Find where the given text appears and provide that cell's center as [x, y] coordinate. 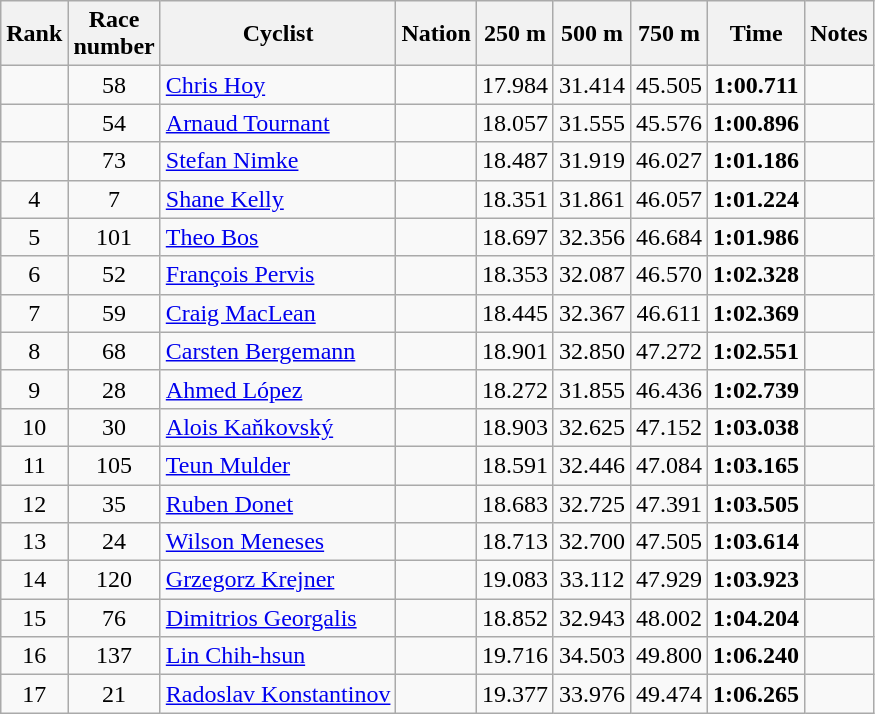
1:01.224 [756, 199]
31.414 [592, 85]
Teun Mulder [278, 465]
Wilson Meneses [278, 542]
32.446 [592, 465]
49.800 [670, 656]
46.684 [670, 237]
18.713 [514, 542]
28 [114, 389]
73 [114, 161]
52 [114, 275]
1:03.505 [756, 503]
1:01.186 [756, 161]
18.591 [514, 465]
19.377 [514, 694]
500 m [592, 34]
31.919 [592, 161]
18.487 [514, 161]
59 [114, 313]
17.984 [514, 85]
14 [34, 580]
46.611 [670, 313]
1:06.265 [756, 694]
Chris Hoy [278, 85]
10 [34, 427]
Notes [839, 34]
18.903 [514, 427]
35 [114, 503]
19.083 [514, 580]
32.700 [592, 542]
François Pervis [278, 275]
120 [114, 580]
250 m [514, 34]
32.625 [592, 427]
17 [34, 694]
33.976 [592, 694]
18.852 [514, 618]
47.391 [670, 503]
Theo Bos [278, 237]
76 [114, 618]
Nation [436, 34]
137 [114, 656]
1:03.038 [756, 427]
1:03.165 [756, 465]
19.716 [514, 656]
30 [114, 427]
31.555 [592, 123]
Cyclist [278, 34]
Time [756, 34]
Carsten Bergemann [278, 351]
48.002 [670, 618]
5 [34, 237]
Rank [34, 34]
750 m [670, 34]
Ahmed López [278, 389]
Radoslav Konstantinov [278, 694]
46.027 [670, 161]
58 [114, 85]
1:03.923 [756, 580]
31.855 [592, 389]
32.725 [592, 503]
4 [34, 199]
32.943 [592, 618]
32.367 [592, 313]
1:02.328 [756, 275]
49.474 [670, 694]
32.087 [592, 275]
34.503 [592, 656]
18.445 [514, 313]
6 [34, 275]
46.436 [670, 389]
12 [34, 503]
Craig MacLean [278, 313]
1:00.896 [756, 123]
18.697 [514, 237]
1:06.240 [756, 656]
54 [114, 123]
Ruben Donet [278, 503]
31.861 [592, 199]
105 [114, 465]
46.057 [670, 199]
47.084 [670, 465]
18.353 [514, 275]
1:02.739 [756, 389]
1:03.614 [756, 542]
1:02.369 [756, 313]
Shane Kelly [278, 199]
18.272 [514, 389]
32.850 [592, 351]
1:01.986 [756, 237]
Lin Chih-hsun [278, 656]
21 [114, 694]
Racenumber [114, 34]
24 [114, 542]
33.112 [592, 580]
Alois Kaňkovský [278, 427]
1:02.551 [756, 351]
1:00.711 [756, 85]
Arnaud Tournant [278, 123]
46.570 [670, 275]
1:04.204 [756, 618]
47.272 [670, 351]
45.576 [670, 123]
9 [34, 389]
Stefan Nimke [278, 161]
15 [34, 618]
101 [114, 237]
47.929 [670, 580]
47.505 [670, 542]
11 [34, 465]
68 [114, 351]
Dimitrios Georgalis [278, 618]
18.683 [514, 503]
45.505 [670, 85]
18.351 [514, 199]
8 [34, 351]
Grzegorz Krejner [278, 580]
16 [34, 656]
13 [34, 542]
18.901 [514, 351]
32.356 [592, 237]
18.057 [514, 123]
47.152 [670, 427]
